Identify which cell holds the provided text, then report its [X, Y] central coordinate. 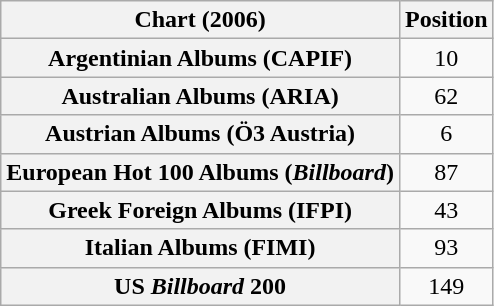
Chart (2006) [200, 20]
6 [446, 134]
Position [446, 20]
93 [446, 248]
62 [446, 96]
Italian Albums (FIMI) [200, 248]
149 [446, 286]
Austrian Albums (Ö3 Austria) [200, 134]
Australian Albums (ARIA) [200, 96]
European Hot 100 Albums (Billboard) [200, 172]
Greek Foreign Albums (IFPI) [200, 210]
Argentinian Albums (CAPIF) [200, 58]
US Billboard 200 [200, 286]
10 [446, 58]
43 [446, 210]
87 [446, 172]
